From the cell containing the given text, extract its center point as [X, Y] coordinate. 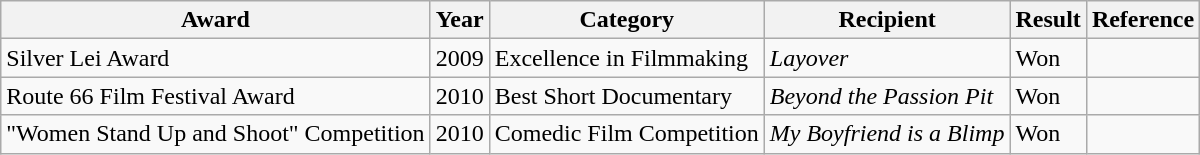
2009 [460, 58]
Comedic Film Competition [626, 134]
Excellence in Filmmaking [626, 58]
Year [460, 20]
Best Short Documentary [626, 96]
Award [216, 20]
Route 66 Film Festival Award [216, 96]
My Boyfriend is a Blimp [887, 134]
Recipient [887, 20]
Beyond the Passion Pit [887, 96]
Silver Lei Award [216, 58]
Category [626, 20]
Reference [1142, 20]
Layover [887, 58]
"Women Stand Up and Shoot" Competition [216, 134]
Result [1048, 20]
